Return the (x, y) coordinate for the center point of the cell that contains the specified text.  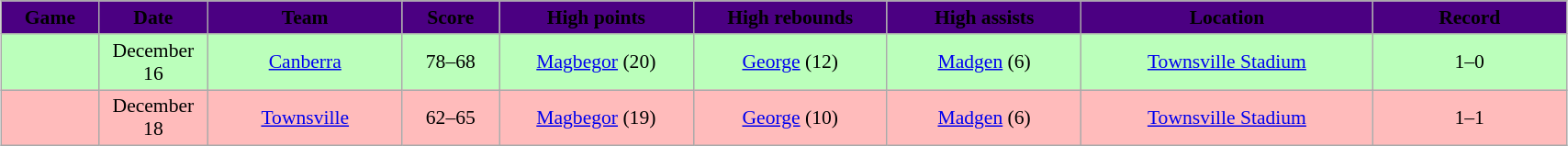
78–68 (451, 62)
December 18 (152, 118)
High rebounds (790, 17)
Date (152, 17)
High assists (984, 17)
Record (1469, 17)
Townsville (305, 118)
Canberra (305, 62)
Magbegor (19) (597, 118)
Team (305, 17)
High points (597, 17)
George (12) (790, 62)
George (10) (790, 118)
Score (451, 17)
62–65 (451, 118)
Game (50, 17)
December 16 (152, 62)
Magbegor (20) (597, 62)
1–0 (1469, 62)
Location (1226, 17)
1–1 (1469, 118)
